Scan for the cell matching the given text and deliver its (x, y) coordinate at center. 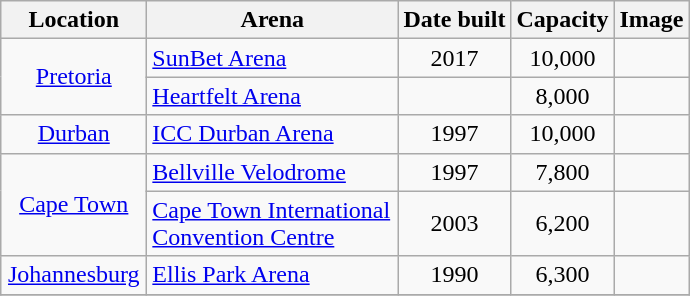
Cape Town International Convention Centre (272, 224)
2017 (454, 58)
Durban (74, 134)
Pretoria (74, 77)
6,300 (562, 275)
Location (74, 20)
Cape Town (74, 204)
Heartfelt Arena (272, 96)
2003 (454, 224)
Capacity (562, 20)
Date built (454, 20)
SunBet Arena (272, 58)
1990 (454, 275)
8,000 (562, 96)
ICC Durban Arena (272, 134)
6,200 (562, 224)
Ellis Park Arena (272, 275)
Arena (272, 20)
Bellville Velodrome (272, 172)
Johannesburg (74, 275)
7,800 (562, 172)
Image (652, 20)
